Search for the cell housing the specified text and yield its [x, y] center coordinate. 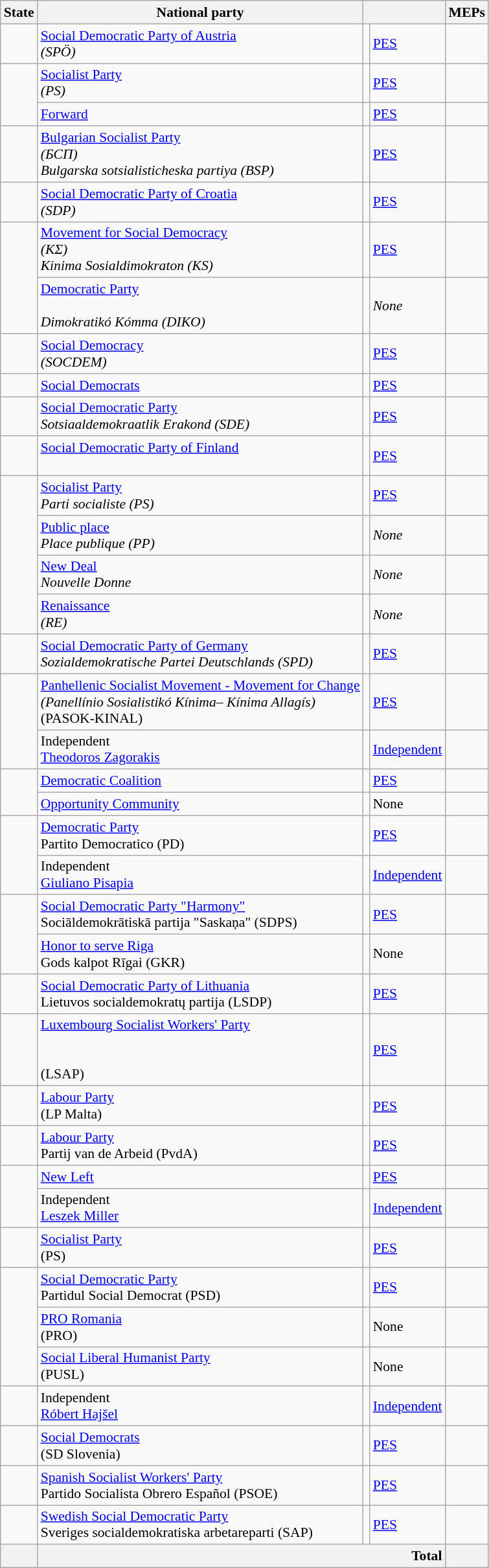
Democratic Coalition [201, 781]
Renaissance (RE) [201, 614]
State [19, 12]
Social Democratic Party of Croatia (SDP) [201, 202]
Democratic PartyDimokratikó Kómma (DIKO) [201, 306]
National party [201, 12]
Social Democratic Party "Harmony"Sociāldemokrātiskā partija "Saskaņa" (SDPS) [201, 915]
Forward [201, 115]
Labour Party (LP Malta) [201, 1106]
PRO Romania (PRO) [201, 1326]
IndependentGiuliano Pisapia [201, 874]
New Left [201, 1177]
Socialist PartyParti socialiste (PS) [201, 496]
IndependentRóbert Hajšel [201, 1407]
Social Democrats [201, 385]
Panhellenic Socialist Movement - Movement for Change(Panellínio Sosialistikó Kínima– Kínima Allagís)(PASOK-KINAL) [201, 702]
Social Liberal Humanist Party (PUSL) [201, 1367]
Social Democratic PartySotsiaaldemokraatlik Erakond (SDE) [201, 416]
Spanish Socialist Workers' PartyPartido Socialista Obrero Español (PSOE) [201, 1486]
Democratic PartyPartito Democratico (PD) [201, 835]
Public placePlace publique (PP) [201, 535]
Social Democrats (SD Slovenia) [201, 1446]
Opportunity Community [201, 804]
Social Democratic Party of LithuaniaLietuvos socialdemokratų partija (LSDP) [201, 994]
Swedish Social Democratic PartySveriges socialdemokratiska arbetareparti (SAP) [201, 1525]
IndependentLeszek Miller [201, 1209]
IndependentTheodoros Zagorakis [201, 750]
Movement for Social Democracy (ΚΣ)Kinima Sosialdimokraton (KS) [201, 250]
New DealNouvelle Donne [201, 575]
Bulgarian Socialist Party (БСП)Bulgarska sotsialisticheska partiya (BSP) [201, 154]
Social Democratic Party of GermanySozialdemokratische Partei Deutschlands (SPD) [201, 654]
Honor to serve RigaGods kalpot Rīgai (GKR) [201, 955]
MEPs [466, 12]
Total [242, 1556]
Social Democracy (SOCDEM) [201, 354]
Luxembourg Socialist Workers' Party (LSAP) [201, 1050]
Social Democratic PartyPartidul Social Democrat (PSD) [201, 1288]
Social Democratic Party of Finland [201, 456]
Social Democratic Party of Austria (SPÖ) [201, 44]
Labour PartyPartij van de Arbeid (PvdA) [201, 1145]
